Output the [X, Y] coordinate of the center of the cell containing the given text.  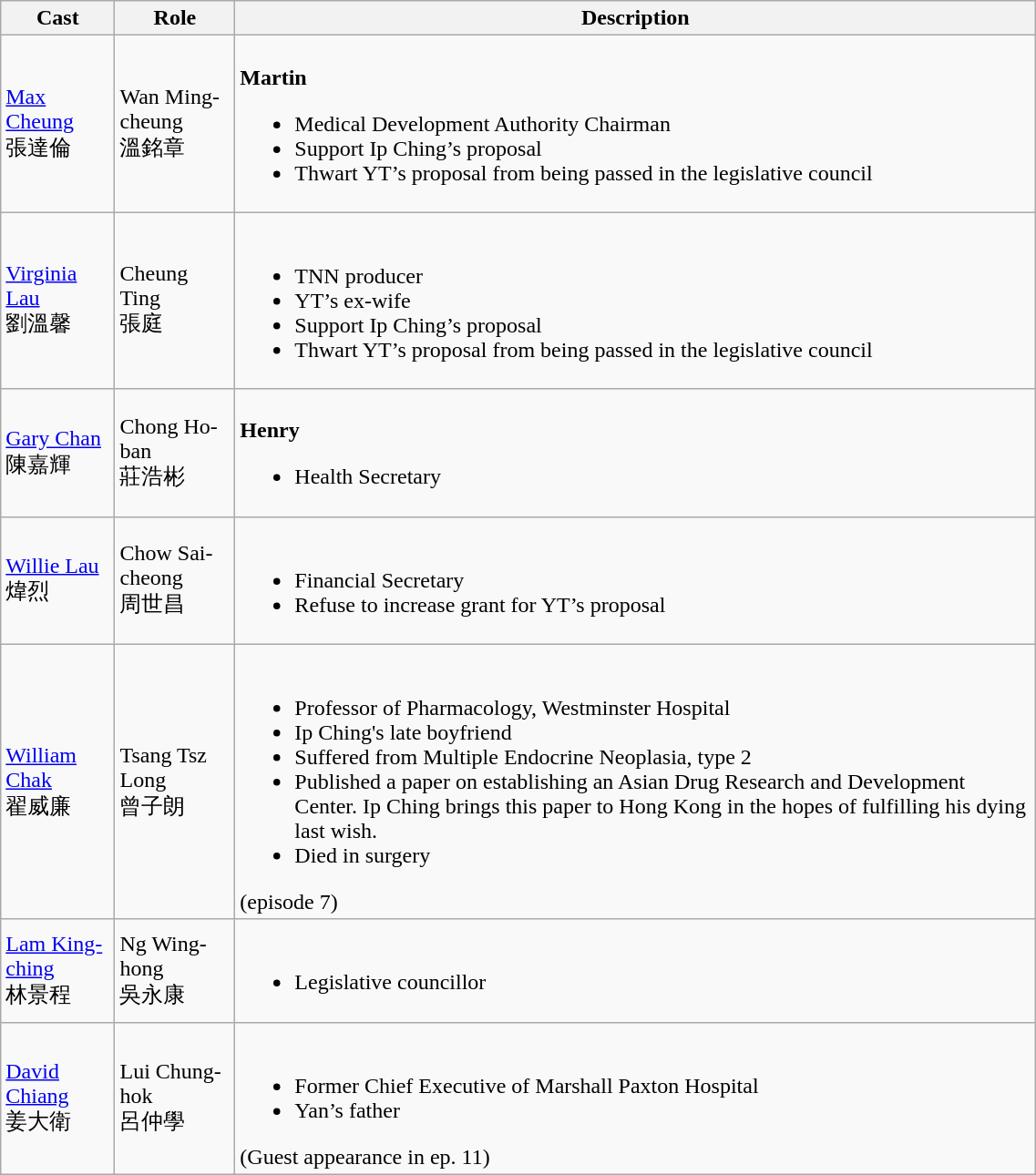
Role [175, 18]
Financial SecretaryRefuse to increase grant for YT’s proposal [636, 580]
TNN producerYT’s ex-wifeSupport Ip Ching’s proposalThwart YT’s proposal from being passed in the legislative council [636, 301]
Former Chief Executive of Marshall Paxton HospitalYan’s father(Guest appearance in ep. 11) [636, 1098]
Wan Ming-cheung 溫銘章 [175, 124]
Lui Chung-hok 呂仲學 [175, 1098]
Lam King-ching 林景程 [58, 971]
Willie Lau 煒烈 [58, 580]
Ng Wing-hong 吳永康 [175, 971]
HenryHealth Secretary [636, 453]
Tsang Tsz Long 曾子朗 [175, 782]
Max Cheung 張達倫 [58, 124]
Description [636, 18]
Cast [58, 18]
Cheung Ting 張庭 [175, 301]
Virginia Lau 劉溫馨 [58, 301]
David Chiang 姜大衛 [58, 1098]
Legislative councillor [636, 971]
Gary Chan 陳嘉輝 [58, 453]
William Chak 翟威廉 [58, 782]
MartinMedical Development Authority ChairmanSupport Ip Ching’s proposalThwart YT’s proposal from being passed in the legislative council [636, 124]
Chong Ho-ban 莊浩彬 [175, 453]
Chow Sai-cheong 周世昌 [175, 580]
